Scan for the cell matching the given text and deliver its [x, y] coordinate at center. 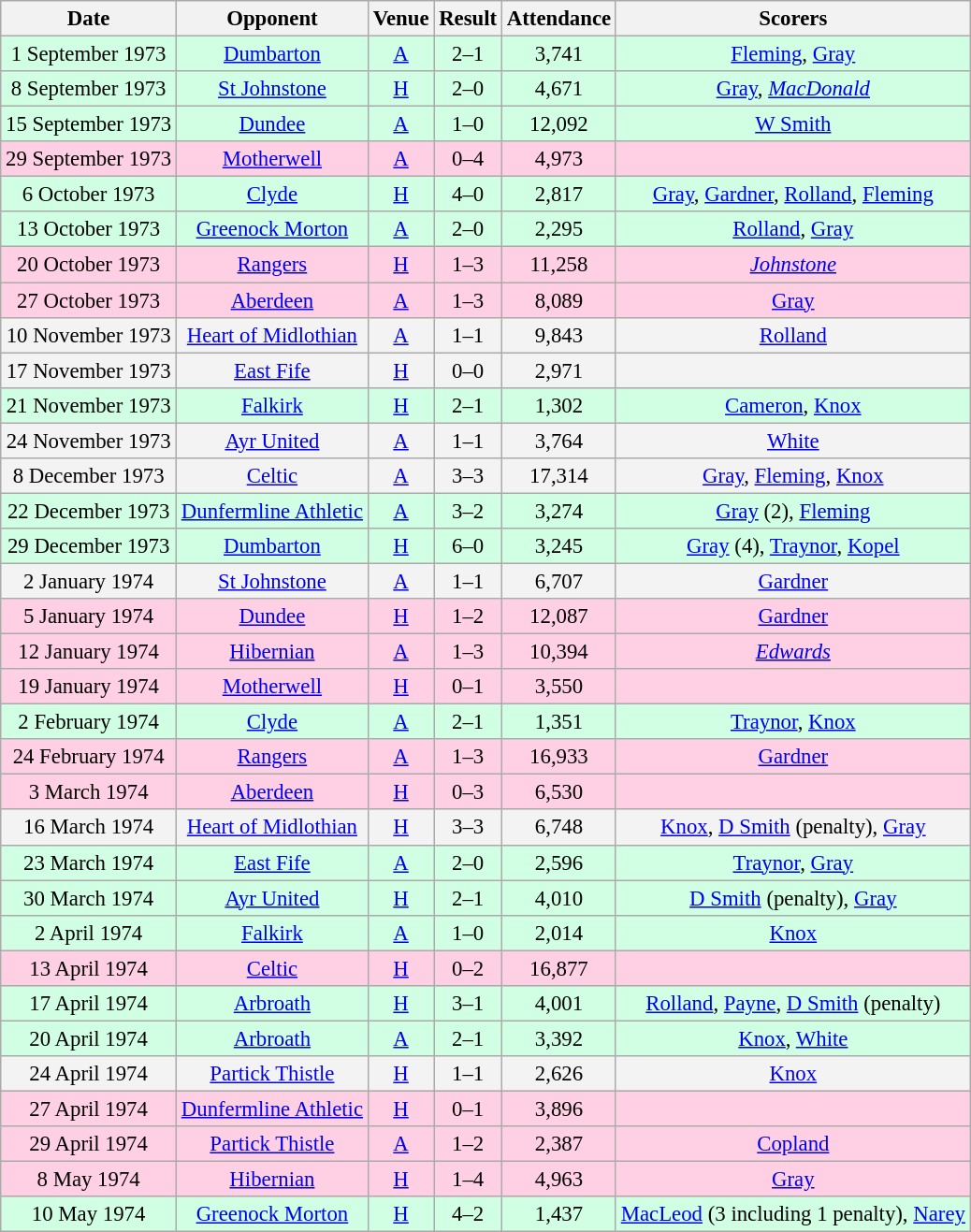
11,258 [558, 265]
Gray (2), Fleming [793, 511]
12 January 1974 [89, 652]
3,550 [558, 687]
Attendance [558, 19]
6,707 [558, 581]
Fleming, Gray [793, 54]
6,530 [558, 792]
29 September 1973 [89, 159]
2,387 [558, 1144]
Knox, White [793, 1038]
2,971 [558, 370]
1–4 [468, 1180]
3,896 [558, 1109]
Gray (4), Traynor, Kopel [793, 546]
2,817 [558, 195]
10 November 1973 [89, 335]
3,764 [558, 441]
Result [468, 19]
20 April 1974 [89, 1038]
5 January 1974 [89, 616]
Rolland, Payne, D Smith (penalty) [793, 1004]
19 January 1974 [89, 687]
4,671 [558, 89]
24 February 1974 [89, 757]
Scorers [793, 19]
2,014 [558, 933]
10 May 1974 [89, 1214]
8 December 1973 [89, 476]
10,394 [558, 652]
20 October 1973 [89, 265]
2 April 1974 [89, 933]
6 October 1973 [89, 195]
3,245 [558, 546]
White [793, 441]
4–2 [468, 1214]
21 November 1973 [89, 405]
W Smith [793, 124]
0–2 [468, 968]
24 November 1973 [89, 441]
8 September 1973 [89, 89]
Gray, Gardner, Rolland, Fleming [793, 195]
4–0 [468, 195]
8 May 1974 [89, 1180]
15 September 1973 [89, 124]
2,596 [558, 862]
27 October 1973 [89, 300]
24 April 1974 [89, 1074]
17 April 1974 [89, 1004]
23 March 1974 [89, 862]
Rolland, Gray [793, 229]
1,351 [558, 722]
22 December 1973 [89, 511]
12,087 [558, 616]
12,092 [558, 124]
Venue [400, 19]
17,314 [558, 476]
D Smith (penalty), Gray [793, 898]
27 April 1974 [89, 1109]
Gray, Fleming, Knox [793, 476]
17 November 1973 [89, 370]
4,001 [558, 1004]
Opponent [273, 19]
29 April 1974 [89, 1144]
29 December 1973 [89, 546]
6,748 [558, 828]
4,973 [558, 159]
16 March 1974 [89, 828]
Copland [793, 1144]
13 October 1973 [89, 229]
13 April 1974 [89, 968]
1,437 [558, 1214]
9,843 [558, 335]
4,963 [558, 1180]
1 September 1973 [89, 54]
2,295 [558, 229]
Traynor, Gray [793, 862]
2,626 [558, 1074]
0–3 [468, 792]
0–0 [468, 370]
0–4 [468, 159]
4,010 [558, 898]
Rolland [793, 335]
1,302 [558, 405]
2 February 1974 [89, 722]
16,877 [558, 968]
3,741 [558, 54]
Cameron, Knox [793, 405]
8,089 [558, 300]
3,392 [558, 1038]
Date [89, 19]
Traynor, Knox [793, 722]
3–1 [468, 1004]
3,274 [558, 511]
Knox, D Smith (penalty), Gray [793, 828]
2 January 1974 [89, 581]
6–0 [468, 546]
Johnstone [793, 265]
MacLeod (3 including 1 penalty), Narey [793, 1214]
3 March 1974 [89, 792]
16,933 [558, 757]
30 March 1974 [89, 898]
3–2 [468, 511]
Edwards [793, 652]
Gray, MacDonald [793, 89]
